For the text-containing cell, return its midpoint in [x, y] coordinate format. 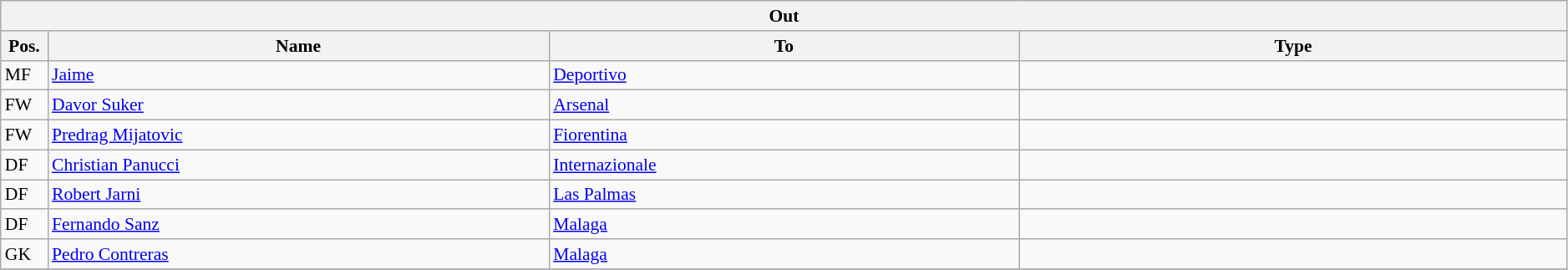
To [784, 46]
Jaime [298, 75]
Name [298, 46]
Type [1293, 46]
Out [784, 16]
GK [24, 254]
Robert Jarni [298, 195]
Internazionale [784, 165]
Arsenal [784, 105]
Las Palmas [784, 195]
Fernando Sanz [298, 225]
Pedro Contreras [298, 254]
Fiorentina [784, 135]
Predrag Mijatovic [298, 135]
Christian Panucci [298, 165]
Deportivo [784, 75]
MF [24, 75]
Pos. [24, 46]
Davor Suker [298, 105]
